Pinpoint the cell where the given text exists, returning its [x, y] midpoint coordinate. 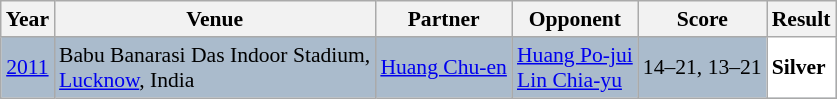
Score [702, 19]
Opponent [575, 19]
Year [28, 19]
Huang Chu-en [444, 68]
14–21, 13–21 [702, 68]
Huang Po-jui Lin Chia-yu [575, 68]
Venue [214, 19]
Silver [802, 68]
Babu Banarasi Das Indoor Stadium,Lucknow, India [214, 68]
Result [802, 19]
Partner [444, 19]
2011 [28, 68]
